Pinpoint the cell where the given text exists, returning its (x, y) midpoint coordinate. 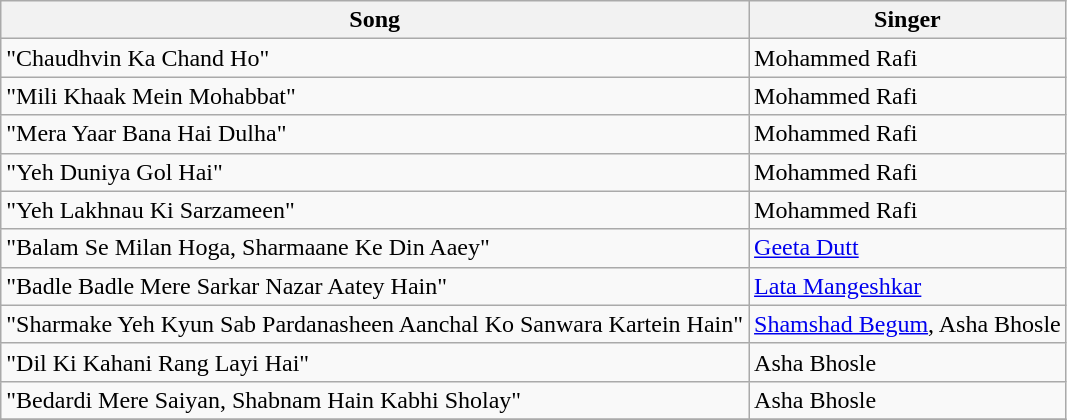
"Yeh Lakhnau Ki Sarzameen" (375, 210)
"Balam Se Milan Hoga, Sharmaane Ke Din Aaey" (375, 248)
"Sharmake Yeh Kyun Sab Pardanasheen Aanchal Ko Sanwara Kartein Hain" (375, 324)
"Mera Yaar Bana Hai Dulha" (375, 134)
"Badle Badle Mere Sarkar Nazar Aatey Hain" (375, 286)
Shamshad Begum, Asha Bhosle (908, 324)
"Yeh Duniya Gol Hai" (375, 172)
"Chaudhvin Ka Chand Ho" (375, 58)
Singer (908, 20)
Lata Mangeshkar (908, 286)
Song (375, 20)
"Dil Ki Kahani Rang Layi Hai" (375, 362)
Geeta Dutt (908, 248)
"Mili Khaak Mein Mohabbat" (375, 96)
"Bedardi Mere Saiyan, Shabnam Hain Kabhi Sholay" (375, 400)
